Pinpoint the cell where the given text exists, returning its [x, y] midpoint coordinate. 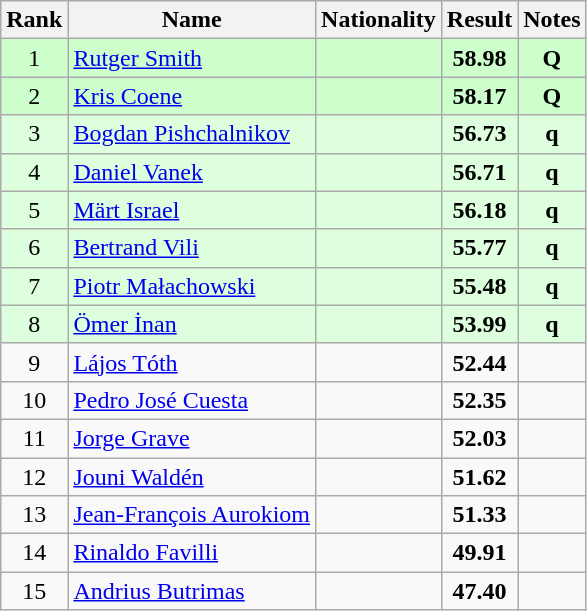
51.33 [479, 515]
Ömer İnan [192, 324]
52.35 [479, 400]
2 [34, 96]
47.40 [479, 591]
11 [34, 438]
12 [34, 477]
53.99 [479, 324]
4 [34, 172]
Name [192, 20]
13 [34, 515]
Jorge Grave [192, 438]
52.44 [479, 362]
9 [34, 362]
56.73 [479, 134]
14 [34, 553]
56.71 [479, 172]
7 [34, 286]
55.48 [479, 286]
10 [34, 400]
52.03 [479, 438]
Lájos Tóth [192, 362]
15 [34, 591]
55.77 [479, 248]
8 [34, 324]
Märt Israel [192, 210]
56.18 [479, 210]
Rutger Smith [192, 58]
58.98 [479, 58]
Jouni Waldén [192, 477]
Nationality [379, 20]
Bertrand Vili [192, 248]
Jean-François Aurokiom [192, 515]
3 [34, 134]
58.17 [479, 96]
6 [34, 248]
Rank [34, 20]
5 [34, 210]
Bogdan Pishchalnikov [192, 134]
Piotr Małachowski [192, 286]
Result [479, 20]
1 [34, 58]
Pedro José Cuesta [192, 400]
Kris Coene [192, 96]
Andrius Butrimas [192, 591]
51.62 [479, 477]
Daniel Vanek [192, 172]
Notes [552, 20]
49.91 [479, 553]
Rinaldo Favilli [192, 553]
